Find where the given text appears and provide that cell's center as (x, y) coordinate. 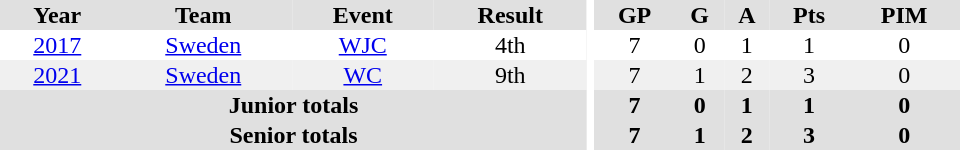
Year (58, 15)
WJC (363, 45)
WC (363, 75)
PIM (904, 15)
Pts (810, 15)
2021 (58, 75)
Team (204, 15)
G (700, 15)
GP (635, 15)
Senior totals (294, 135)
Junior totals (294, 105)
9th (511, 75)
4th (511, 45)
A (747, 15)
Result (511, 15)
Event (363, 15)
2017 (58, 45)
